Locate the cell with the specified text and output its [X, Y] center coordinate. 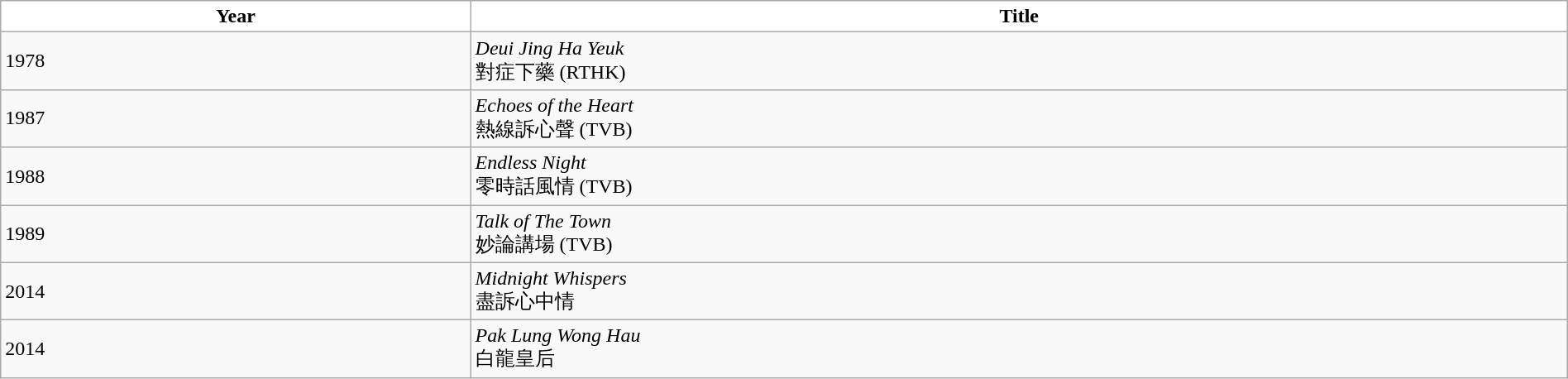
1987 [236, 118]
Pak Lung Wong Hau白龍皇后 [1019, 349]
Endless Night零時話風情 (TVB) [1019, 176]
Deui Jing Ha Yeuk對症下藥 (RTHK) [1019, 61]
1989 [236, 234]
Title [1019, 17]
Talk of The Town妙論講場 (TVB) [1019, 234]
Midnight Whispers盡訴心中情 [1019, 291]
1988 [236, 176]
1978 [236, 61]
Echoes of the Heart熱線訴心聲 (TVB) [1019, 118]
Year [236, 17]
